Detect which cell encompasses the target text, then output its [X, Y] center coordinate. 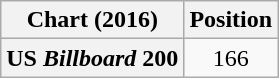
Chart (2016) [92, 20]
Position [231, 20]
166 [231, 58]
US Billboard 200 [92, 58]
